Determine the [X, Y] coordinate at the center of the cell enclosing the given text.  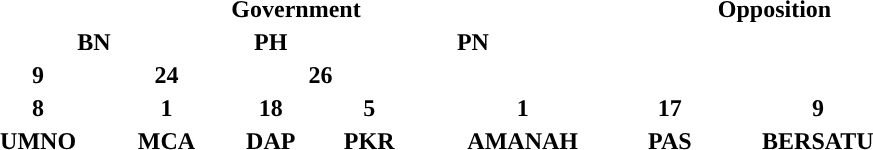
PH [271, 42]
24 [166, 75]
PN [473, 42]
5 [370, 108]
17 [670, 108]
26 [321, 75]
18 [271, 108]
